Pinpoint the cell where the given text exists, returning its [X, Y] midpoint coordinate. 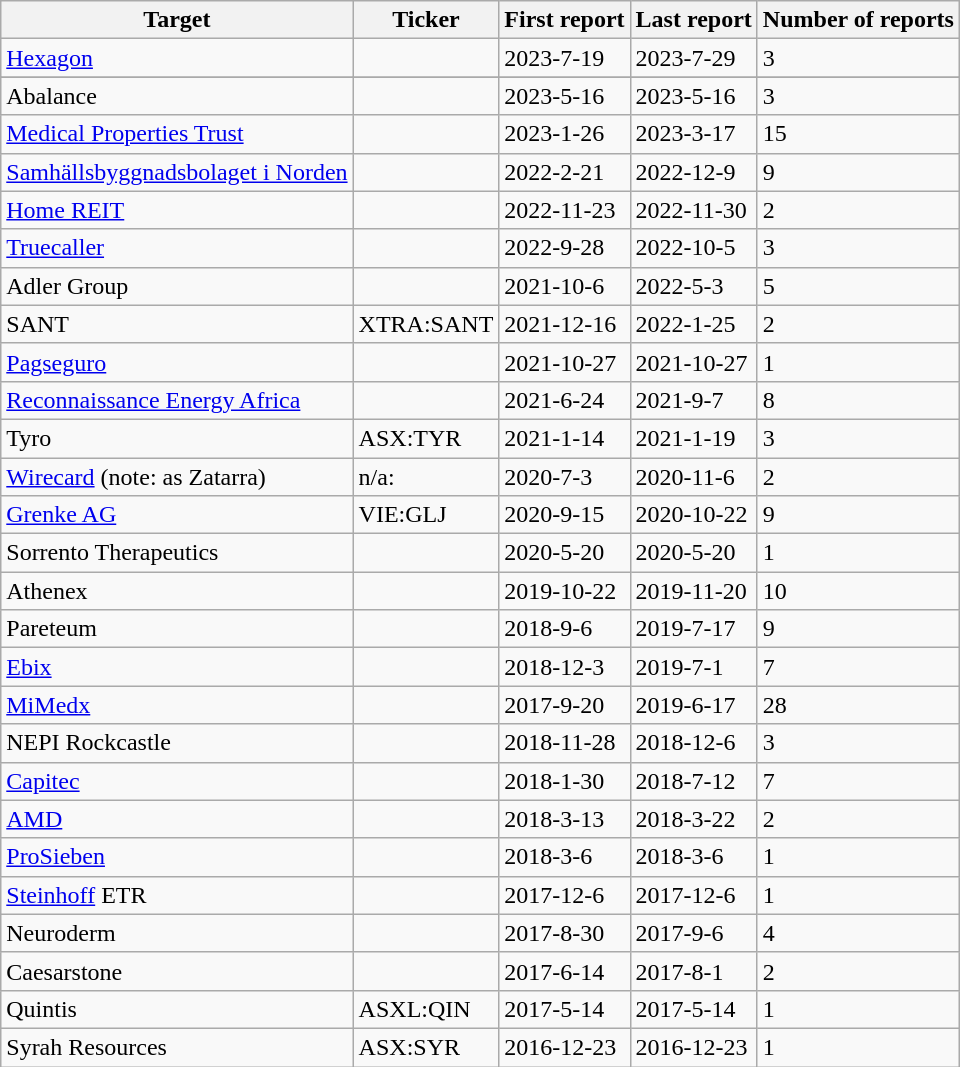
Caesarstone [177, 971]
Number of reports [858, 20]
Pareteum [177, 629]
ASX:TYR [426, 438]
2022-5-3 [694, 286]
2018-12-3 [564, 667]
Ebix [177, 667]
4 [858, 933]
2023-7-19 [564, 58]
2020-7-3 [564, 477]
Medical Properties Trust [177, 134]
2019-7-17 [694, 629]
Grenke AG [177, 515]
Capitec [177, 781]
2021-9-7 [694, 400]
Syrah Resources [177, 1047]
Athenex [177, 591]
2020-9-15 [564, 515]
Neuroderm [177, 933]
5 [858, 286]
Abalance [177, 96]
28 [858, 705]
Samhällsbyggnadsbolaget i Norden [177, 172]
2023-3-17 [694, 134]
XTRA:SANT [426, 324]
First report [564, 20]
Target [177, 20]
2022-11-30 [694, 210]
2018-3-22 [694, 819]
Adler Group [177, 286]
2017-6-14 [564, 971]
2022-1-25 [694, 324]
2021-10-6 [564, 286]
2018-1-30 [564, 781]
AMD [177, 819]
2021-6-24 [564, 400]
2020-11-6 [694, 477]
10 [858, 591]
2017-9-6 [694, 933]
Sorrento Therapeutics [177, 553]
ProSieben [177, 857]
2019-10-22 [564, 591]
2023-7-29 [694, 58]
ASX:SYR [426, 1047]
2018-3-13 [564, 819]
2020-10-22 [694, 515]
ASXL:QIN [426, 1009]
2018-7-12 [694, 781]
2018-9-6 [564, 629]
Quintis [177, 1009]
2022-2-21 [564, 172]
Tyro [177, 438]
2022-10-5 [694, 248]
2021-1-14 [564, 438]
Wirecard (note: as Zatarra) [177, 477]
2019-11-20 [694, 591]
2017-8-1 [694, 971]
8 [858, 400]
NEPI Rockcastle [177, 743]
Ticker [426, 20]
Steinhoff ETR [177, 895]
Pagseguro [177, 362]
2021-1-19 [694, 438]
MiMedx [177, 705]
2018-11-28 [564, 743]
2022-11-23 [564, 210]
2017-9-20 [564, 705]
2022-12-9 [694, 172]
Home REIT [177, 210]
15 [858, 134]
2022-9-28 [564, 248]
2017-8-30 [564, 933]
2018-12-6 [694, 743]
Last report [694, 20]
2019-6-17 [694, 705]
SANT [177, 324]
Hexagon [177, 58]
n/a: [426, 477]
2021-12-16 [564, 324]
Truecaller [177, 248]
Reconnaissance Energy Africa [177, 400]
2019-7-1 [694, 667]
2023-1-26 [564, 134]
VIE:GLJ [426, 515]
